Detect which cell encompasses the target text, then output its (X, Y) center coordinate. 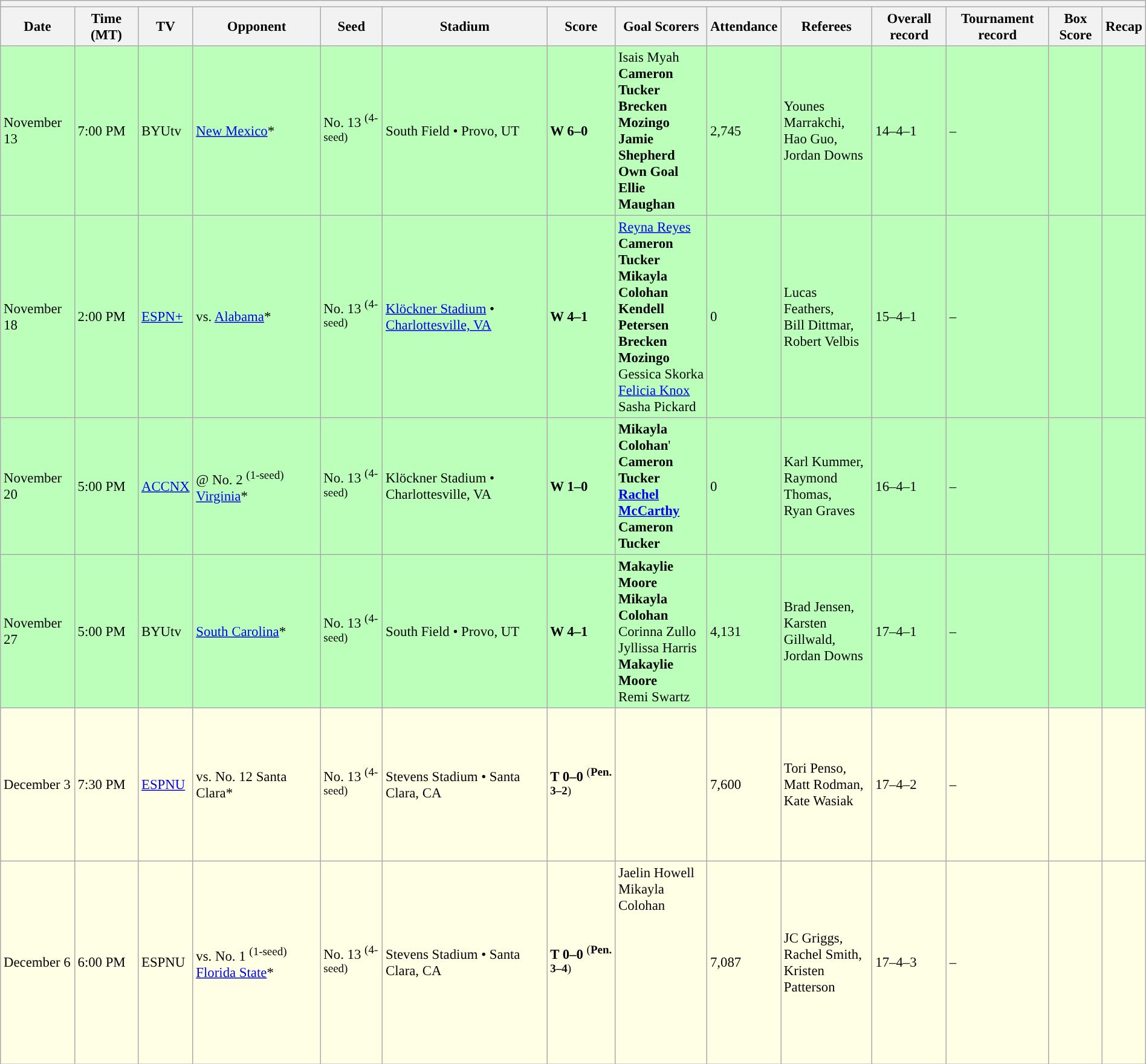
Time (MT) (106, 27)
Referees (827, 27)
15–4–1 (909, 317)
JC Griggs, Rachel Smith, Kristen Patterson (827, 962)
Mikayla Colohan' Cameron Tucker Rachel McCarthy Cameron Tucker (661, 486)
2:00 PM (106, 317)
17–4–2 (909, 785)
Isais Myah Cameron Tucker Brecken Mozingo Jamie Shepherd Own Goal Ellie Maughan (661, 131)
7,600 (744, 785)
Overall record (909, 27)
South Carolina* (256, 632)
December 6 (37, 962)
Recap (1124, 27)
November 13 (37, 131)
17–4–1 (909, 632)
17–4–3 (909, 962)
ESPN+ (166, 317)
Score (581, 27)
November 27 (37, 632)
16–4–1 (909, 486)
Brad Jensen, Karsten Gillwald, Jordan Downs (827, 632)
@ No. 2 (1-seed) Virginia* (256, 486)
W 6–0 (581, 131)
Karl Kummer, Raymond Thomas, Ryan Graves (827, 486)
TV (166, 27)
vs. No. 1 (1-seed) Florida State* (256, 962)
Date (37, 27)
ACCNX (166, 486)
Makaylie Moore Mikayla Colohan Corinna Zullo Jyllissa Harris Makaylie Moore Remi Swartz (661, 632)
November 18 (37, 317)
Attendance (744, 27)
New Mexico* (256, 131)
Reyna Reyes Cameron Tucker Mikayla Colohan Kendell Petersen Brecken Mozingo Gessica Skorka Felicia Knox Sasha Pickard (661, 317)
2,745 (744, 131)
6:00 PM (106, 962)
14–4–1 (909, 131)
December 3 (37, 785)
Goal Scorers (661, 27)
7,087 (744, 962)
4,131 (744, 632)
7:00 PM (106, 131)
Opponent (256, 27)
Seed (352, 27)
Box Score (1076, 27)
November 20 (37, 486)
Tori Penso, Matt Rodman, Kate Wasiak (827, 785)
Jaelin Howell Mikayla Colohan (661, 962)
W 1–0 (581, 486)
Younes Marrakchi, Hao Guo, Jordan Downs (827, 131)
vs. No. 12 Santa Clara* (256, 785)
Tournament record (997, 27)
T 0–0 (Pen. 3–2) (581, 785)
Stadium (465, 27)
Lucas Feathers, Bill Dittmar, Robert Velbis (827, 317)
T 0–0 (Pen. 3–4) (581, 962)
vs. Alabama* (256, 317)
7:30 PM (106, 785)
